Detect which cell encompasses the target text, then output its [x, y] center coordinate. 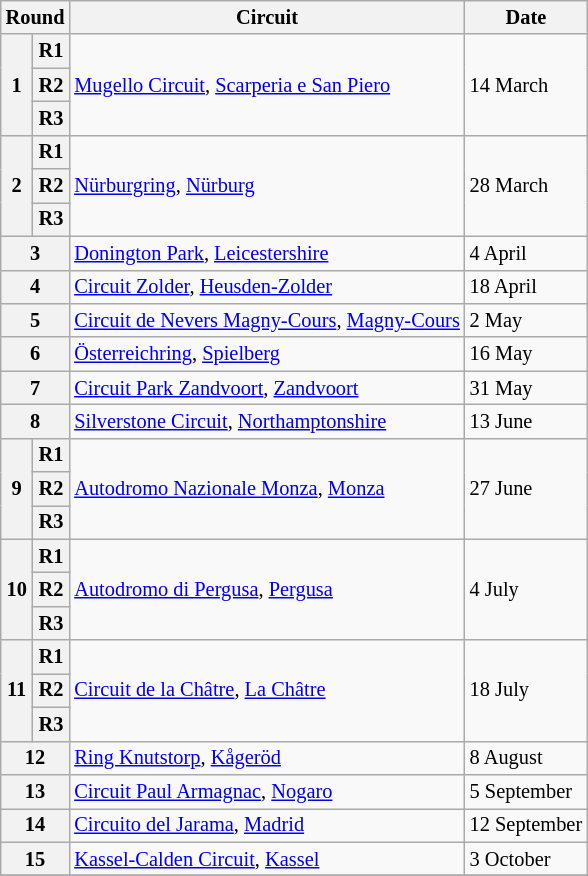
28 March [526, 186]
16 May [526, 354]
Silverstone Circuit, Northamptonshire [266, 421]
4 July [526, 590]
5 [36, 320]
7 [36, 388]
3 [36, 253]
Circuit [266, 17]
4 [36, 287]
8 August [526, 758]
Date [526, 17]
13 [36, 791]
6 [36, 354]
12 [36, 758]
14 [36, 825]
Donington Park, Leicestershire [266, 253]
2 [17, 186]
Autodromo di Pergusa, Pergusa [266, 590]
Round [36, 17]
Circuit Zolder, Heusden-Zolder [266, 287]
10 [17, 590]
12 September [526, 825]
8 [36, 421]
11 [17, 690]
3 October [526, 859]
Circuit de la Châtre, La Châtre [266, 690]
Kassel-Calden Circuit, Kassel [266, 859]
27 June [526, 488]
2 May [526, 320]
5 September [526, 791]
Österreichring, Spielberg [266, 354]
1 [17, 84]
15 [36, 859]
31 May [526, 388]
18 July [526, 690]
4 April [526, 253]
13 June [526, 421]
Circuit Park Zandvoort, Zandvoort [266, 388]
Nürburgring, Nürburg [266, 186]
Ring Knutstorp, Kågeröd [266, 758]
Circuit de Nevers Magny-Cours, Magny-Cours [266, 320]
9 [17, 488]
14 March [526, 84]
18 April [526, 287]
Circuit Paul Armagnac, Nogaro [266, 791]
Circuito del Jarama, Madrid [266, 825]
Mugello Circuit, Scarperia e San Piero [266, 84]
Autodromo Nazionale Monza, Monza [266, 488]
